Search for the cell housing the specified text and yield its (X, Y) center coordinate. 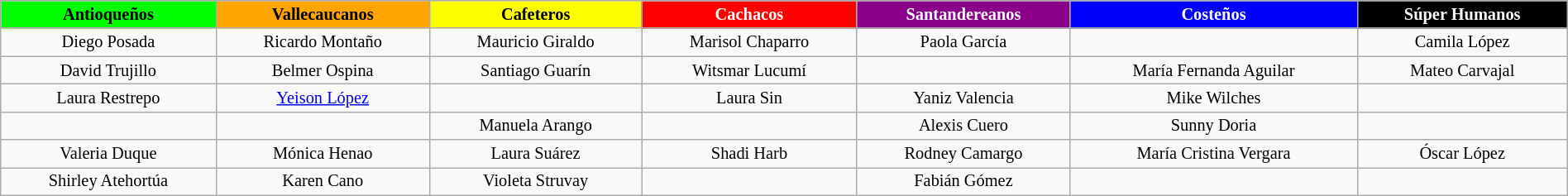
Mike Wilches (1214, 98)
Manuela Arango (535, 126)
Yaniz Valencia (963, 98)
Ricardo Montaño (323, 42)
Antioqueños (108, 14)
Shadi Harb (749, 154)
Santiago Guarín (535, 70)
Cafeteros (535, 14)
Yeison López (323, 98)
Valeria Duque (108, 154)
David Trujillo (108, 70)
Camila López (1462, 42)
Belmer Ospina (323, 70)
Marisol Chaparro (749, 42)
Sunny Doria (1214, 126)
Mauricio Giraldo (535, 42)
Santandereanos (963, 14)
Diego Posada (108, 42)
Cachacos (749, 14)
Laura Restrepo (108, 98)
Witsmar Lucumí (749, 70)
Fabián Gómez (963, 181)
Karen Cano (323, 181)
Paola García (963, 42)
Shirley Atehortúa (108, 181)
Violeta Struvay (535, 181)
María Fernanda Aguilar (1214, 70)
Laura Sin (749, 98)
Vallecaucanos (323, 14)
Alexis Cuero (963, 126)
Mateo Carvajal (1462, 70)
Costeños (1214, 14)
Laura Suárez (535, 154)
Rodney Camargo (963, 154)
Mónica Henao (323, 154)
Óscar López (1462, 154)
María Cristina Vergara (1214, 154)
Súper Humanos (1462, 14)
